Find where the given text appears and provide that cell's center as (x, y) coordinate. 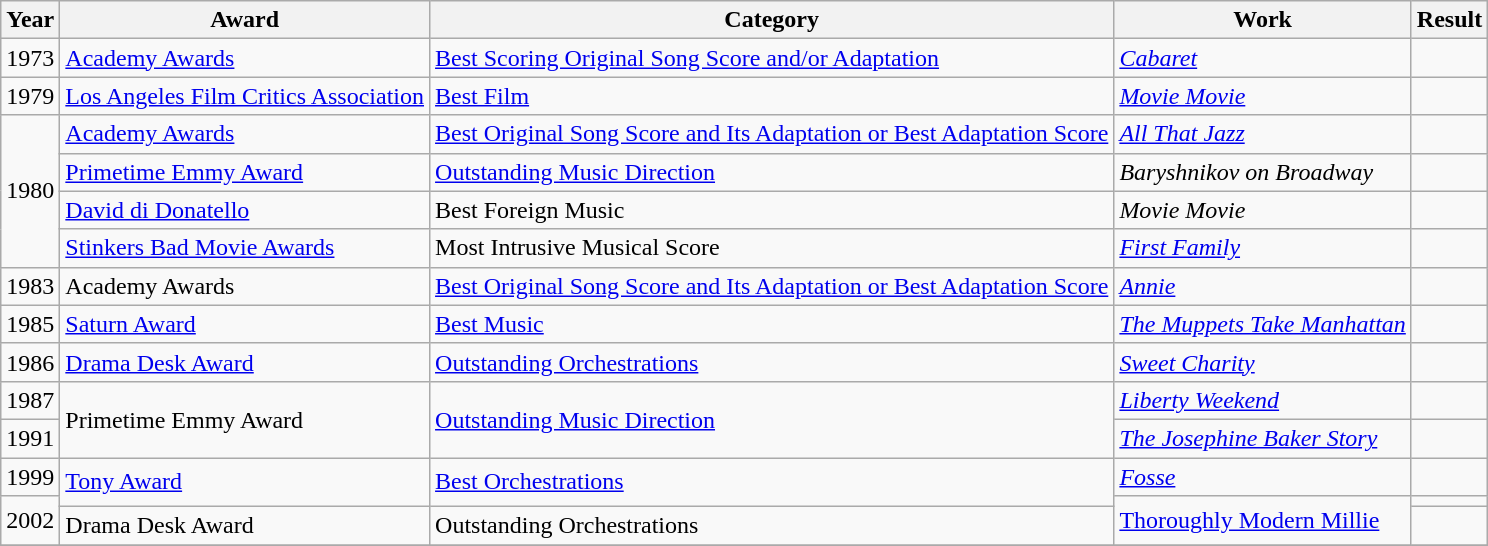
Stinkers Bad Movie Awards (245, 248)
1985 (30, 324)
1973 (30, 58)
Sweet Charity (1262, 362)
First Family (1262, 248)
1987 (30, 400)
Thoroughly Modern Millie (1262, 520)
Year (30, 20)
Award (245, 20)
Annie (1262, 286)
Best Foreign Music (772, 210)
1979 (30, 96)
Baryshnikov on Broadway (1262, 172)
Saturn Award (245, 324)
Best Film (772, 96)
Most Intrusive Musical Score (772, 248)
The Josephine Baker Story (1262, 438)
1999 (30, 477)
Fosse (1262, 477)
Best Music (772, 324)
Liberty Weekend (1262, 400)
Category (772, 20)
1991 (30, 438)
The Muppets Take Manhattan (1262, 324)
Tony Award (245, 482)
David di Donatello (245, 210)
Cabaret (1262, 58)
Work (1262, 20)
1980 (30, 191)
Los Angeles Film Critics Association (245, 96)
Best Scoring Original Song Score and/or Adaptation (772, 58)
Best Orchestrations (772, 482)
2002 (30, 520)
1986 (30, 362)
Result (1449, 20)
All That Jazz (1262, 134)
1983 (30, 286)
